Return [x, y] of the center of cell containing provided text 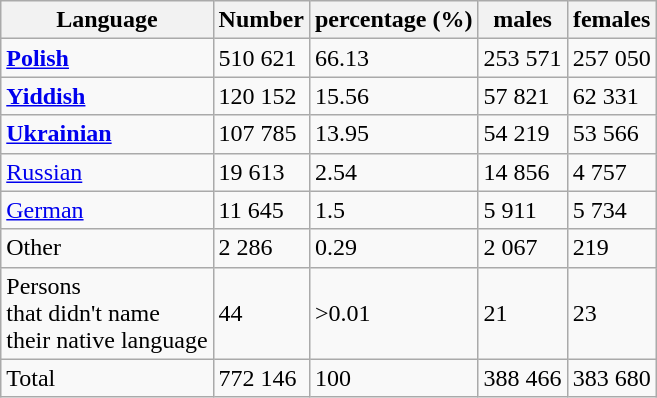
14 856 [522, 172]
253 571 [522, 58]
5 911 [522, 210]
5 734 [612, 210]
257 050 [612, 58]
Language [107, 20]
females [612, 20]
German [107, 210]
Total [107, 378]
21 [522, 313]
388 466 [522, 378]
510 621 [261, 58]
107 785 [261, 134]
2.54 [394, 172]
23 [612, 313]
100 [394, 378]
15.56 [394, 96]
percentage (%) [394, 20]
62 331 [612, 96]
Ukrainian [107, 134]
>0.01 [394, 313]
772 146 [261, 378]
males [522, 20]
120 152 [261, 96]
57 821 [522, 96]
Russian [107, 172]
0.29 [394, 248]
66.13 [394, 58]
Yiddish [107, 96]
Number [261, 20]
44 [261, 313]
2 067 [522, 248]
1.5 [394, 210]
11 645 [261, 210]
13.95 [394, 134]
Persons that didn't name their native language [107, 313]
53 566 [612, 134]
Other [107, 248]
19 613 [261, 172]
54 219 [522, 134]
Polish [107, 58]
383 680 [612, 378]
219 [612, 248]
4 757 [612, 172]
2 286 [261, 248]
